Return (X, Y) of the center of cell containing provided text 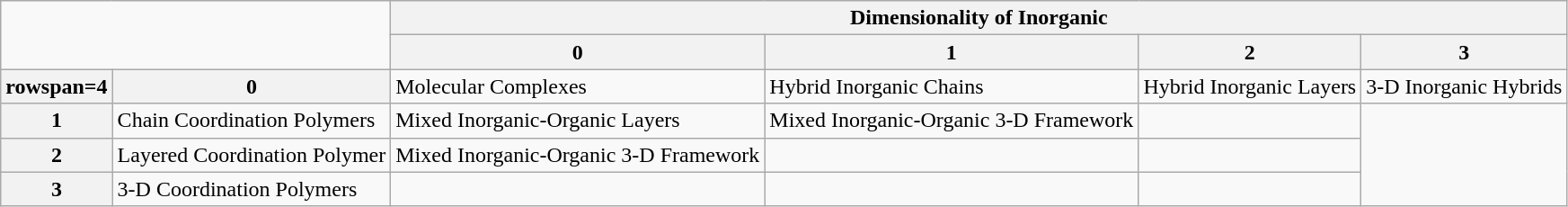
rowspan=4 (57, 86)
3-D Coordination Polymers (252, 189)
3-D Inorganic Hybrids (1465, 86)
Molecular Complexes (578, 86)
Hybrid Inorganic Layers (1250, 86)
Hybrid Inorganic Chains (952, 86)
Chain Coordination Polymers (252, 121)
Layered Coordination Polymer (252, 155)
Dimensionality of Inorganic (979, 18)
Mixed Inorganic-Organic Layers (578, 121)
